Search for the cell housing the specified text and yield its (X, Y) center coordinate. 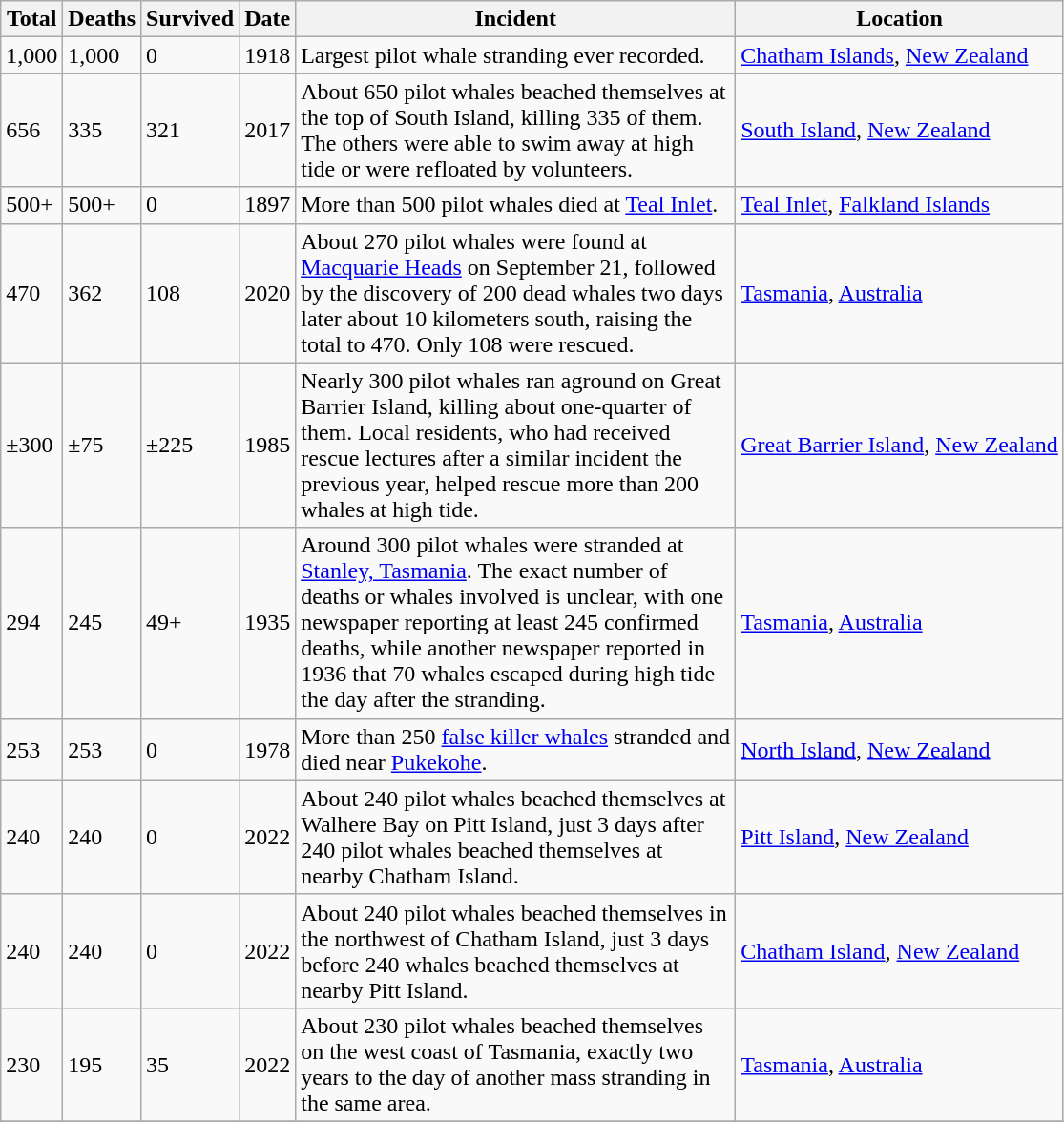
35 (191, 1065)
Chatham Island, New Zealand (900, 950)
Pitt Island, New Zealand (900, 838)
362 (102, 293)
±225 (191, 445)
±300 (32, 445)
1978 (267, 750)
321 (191, 130)
245 (102, 623)
294 (32, 623)
About 230 pilot whales beached themselves on the west coast of Tasmania, exactly two years to the day of another mass stranding in the same area. (515, 1065)
Largest pilot whale stranding ever recorded. (515, 55)
More than 250 false killer whales stranded and died near Pukekohe. (515, 750)
Location (900, 19)
1897 (267, 205)
1935 (267, 623)
Survived (191, 19)
49+ (191, 623)
Deaths (102, 19)
195 (102, 1065)
Date (267, 19)
More than 500 pilot whales died at Teal Inlet. (515, 205)
2020 (267, 293)
108 (191, 293)
470 (32, 293)
±75 (102, 445)
335 (102, 130)
North Island, New Zealand (900, 750)
South Island, New Zealand (900, 130)
Great Barrier Island, New Zealand (900, 445)
Incident (515, 19)
2017 (267, 130)
656 (32, 130)
230 (32, 1065)
Total (32, 19)
Teal Inlet, Falkland Islands (900, 205)
1985 (267, 445)
Chatham Islands, New Zealand (900, 55)
About 240 pilot whales beached themselves in the northwest of Chatham Island, just 3 days before 240 whales beached themselves at nearby Pitt Island. (515, 950)
1918 (267, 55)
